For the text-containing cell, return its midpoint in [X, Y] coordinate format. 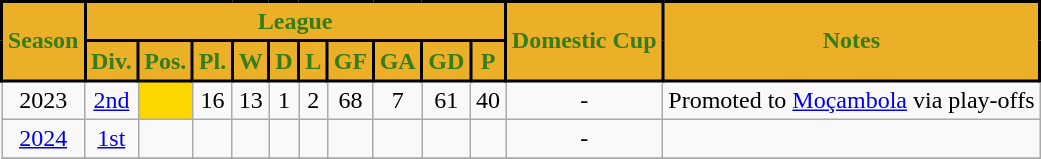
Season [44, 42]
GA [398, 61]
GF [350, 61]
GD [446, 61]
Notes [852, 42]
P [488, 61]
W [250, 61]
40 [488, 100]
2 [314, 100]
68 [350, 100]
Domestic Cup [584, 42]
L [314, 61]
D [284, 61]
13 [250, 100]
1st [112, 138]
Div. [112, 61]
2023 [44, 100]
League [296, 22]
Pos. [166, 61]
16 [213, 100]
2nd [112, 100]
2024 [44, 138]
7 [398, 100]
Promoted to Moçambola via play-offs [852, 100]
Pl. [213, 61]
61 [446, 100]
1 [284, 100]
